Pinpoint the cell where the given text exists, returning its (X, Y) midpoint coordinate. 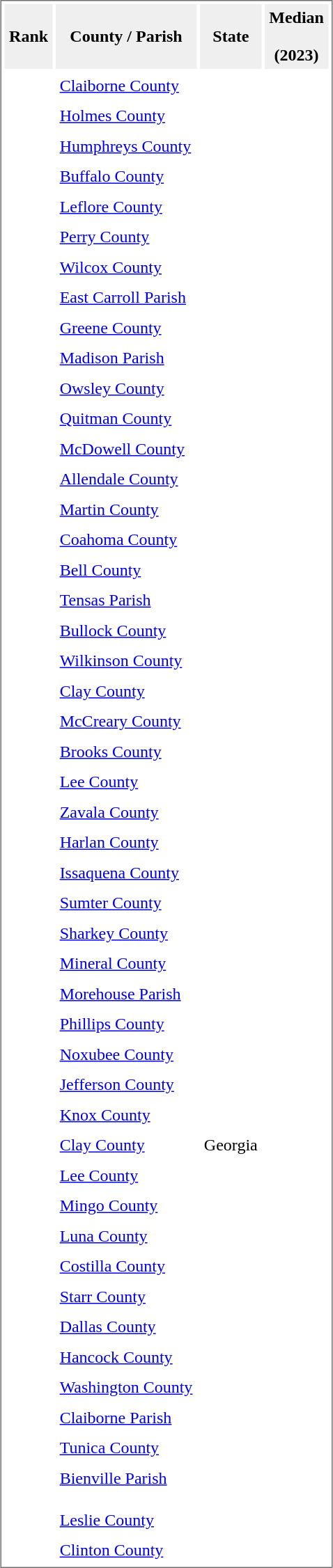
Dallas County (127, 1327)
Madison Parish (127, 358)
Greene County (127, 328)
Jefferson County (127, 1084)
Luna County (127, 1236)
Phillips County (127, 1024)
Knox County (127, 1115)
Brooks County (127, 752)
Allendale County (127, 479)
Georgia (231, 1146)
Claiborne County (127, 86)
Sharkey County (127, 934)
Martin County (127, 509)
Wilcox County (127, 267)
Noxubee County (127, 1055)
Median(2023) (297, 36)
Leslie County (127, 1520)
Washington County (127, 1388)
East Carroll Parish (127, 298)
Bienville Parish (127, 1478)
Zavala County (127, 813)
Quitman County (127, 419)
Hancock County (127, 1357)
Rank (29, 36)
McCreary County (127, 721)
State (231, 36)
Holmes County (127, 116)
County / Parish (127, 36)
Buffalo County (127, 177)
Harlan County (127, 842)
McDowell County (127, 450)
Bullock County (127, 631)
Leflore County (127, 207)
Perry County (127, 237)
Mingo County (127, 1205)
Mineral County (127, 963)
Morehouse Parish (127, 994)
Bell County (127, 571)
Claiborne Parish (127, 1418)
Humphreys County (127, 146)
Tensas Parish (127, 600)
Clinton County (127, 1551)
Coahoma County (127, 540)
Issaquena County (127, 873)
Sumter County (127, 903)
Owsley County (127, 388)
Starr County (127, 1297)
Wilkinson County (127, 661)
Tunica County (127, 1448)
Costilla County (127, 1267)
